Extract the (x, y) coordinate from the center of the cell holding the provided text.  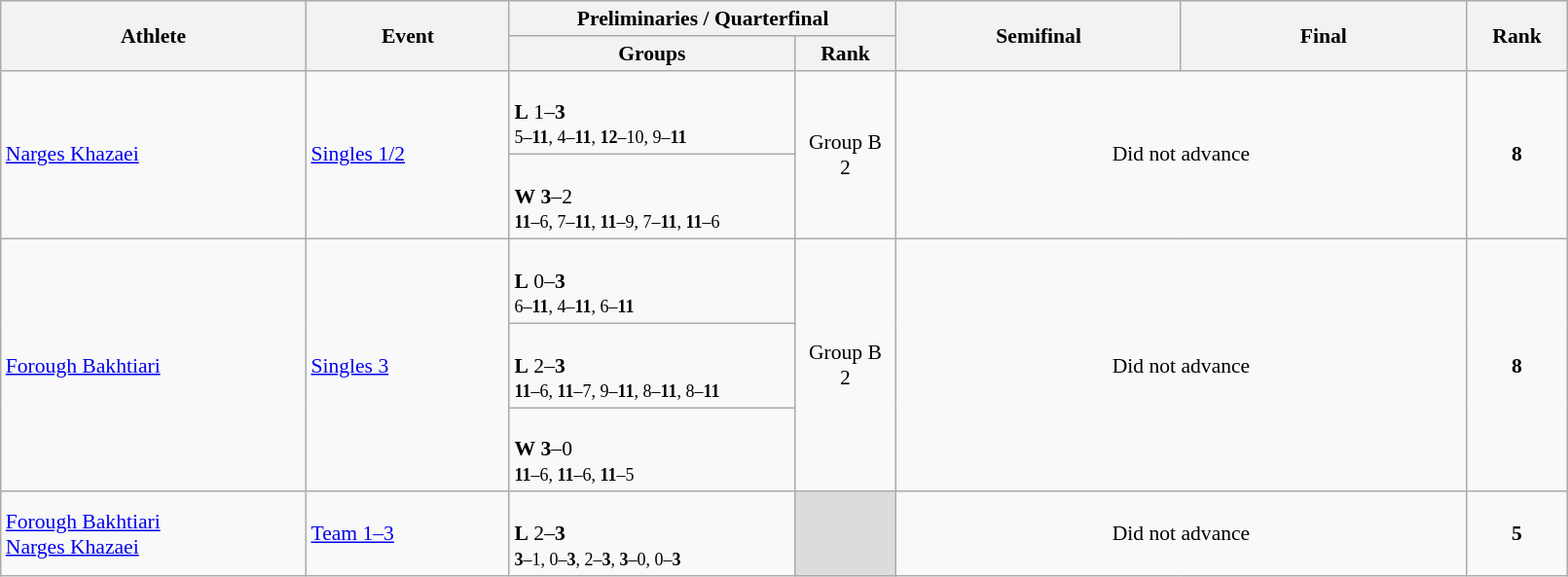
L 0–36–11, 4–11, 6–11 (652, 282)
Semifinal (1039, 35)
Groups (652, 54)
L 2–33–1, 0–3, 2–3, 3–0, 0–3 (652, 535)
Team 1–3 (407, 535)
Event (407, 35)
Narges Khazaei (154, 154)
Forough BakhtiariNarges Khazaei (154, 535)
L 2–311–6, 11–7, 9–11, 8–11, 8–11 (652, 366)
L 1–35–11, 4–11, 12–10, 9–11 (652, 113)
W 3–211–6, 7–11, 11–9, 7–11, 11–6 (652, 197)
W 3–011–6, 11–6, 11–5 (652, 450)
Forough Bakhtiari (154, 366)
Athlete (154, 35)
Preliminaries / Quarterfinal (703, 18)
Final (1324, 35)
Singles 1/2 (407, 154)
5 (1516, 535)
Singles 3 (407, 366)
